Detect which cell encompasses the target text, then output its [x, y] center coordinate. 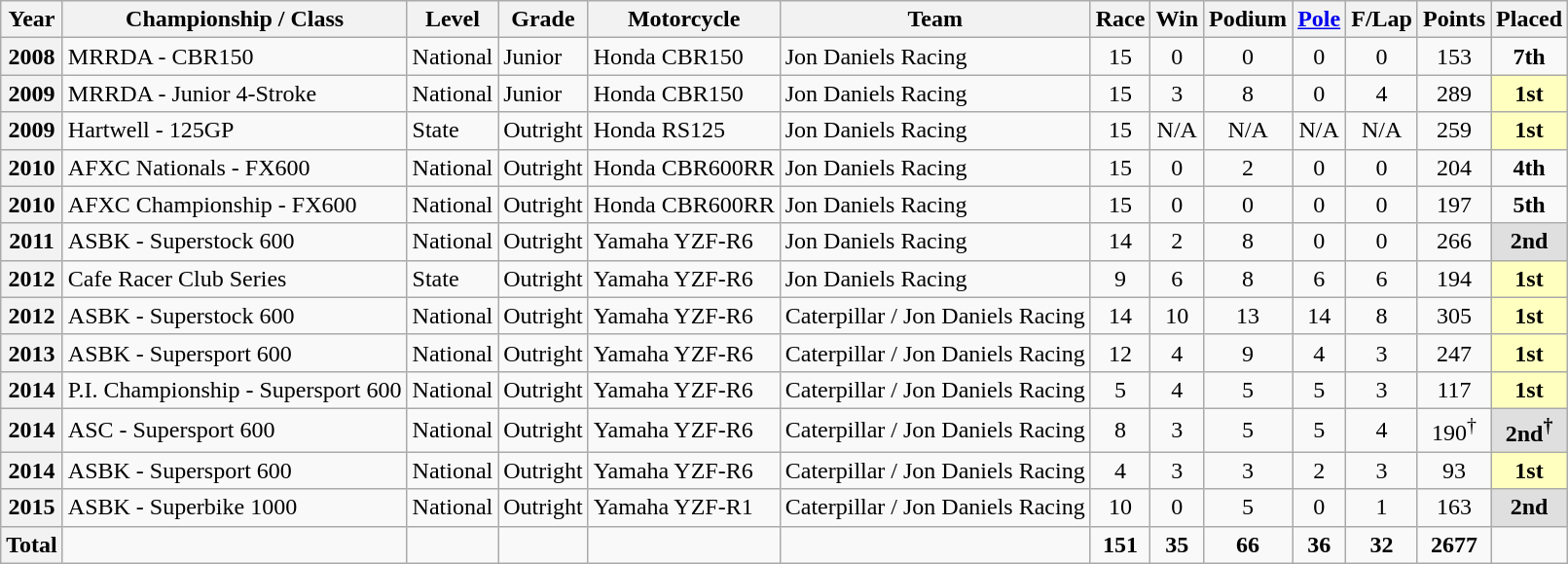
MRRDA - Junior 4-Stroke [235, 94]
Placed [1530, 19]
266 [1454, 242]
36 [1320, 545]
Team [934, 19]
13 [1248, 316]
F/Lap [1382, 19]
247 [1454, 353]
Win [1178, 19]
MRRDA - CBR150 [235, 56]
Grade [543, 19]
5th [1530, 205]
2008 [32, 56]
Honda RS125 [683, 131]
93 [1454, 470]
Motorcycle [683, 19]
Championship / Class [235, 19]
AFXC Nationals - FX600 [235, 168]
190† [1454, 431]
Podium [1248, 19]
Total [32, 545]
Year [32, 19]
4th [1530, 168]
163 [1454, 508]
AFXC Championship - FX600 [235, 205]
32 [1382, 545]
151 [1120, 545]
197 [1454, 205]
2677 [1454, 545]
Hartwell - 125GP [235, 131]
7th [1530, 56]
Points [1454, 19]
Race [1120, 19]
153 [1454, 56]
289 [1454, 94]
Pole [1320, 19]
P.I. Championship - Supersport 600 [235, 390]
194 [1454, 279]
1 [1382, 508]
66 [1248, 545]
305 [1454, 316]
Level [453, 19]
117 [1454, 390]
ASBK - Superbike 1000 [235, 508]
2013 [32, 353]
Yamaha YZF-R1 [683, 508]
Cafe Racer Club Series [235, 279]
ASC - Supersport 600 [235, 431]
259 [1454, 131]
204 [1454, 168]
2011 [32, 242]
35 [1178, 545]
12 [1120, 353]
2nd† [1530, 431]
2015 [32, 508]
